Provide the [X, Y] coordinate of the cell's center where the given text is located.  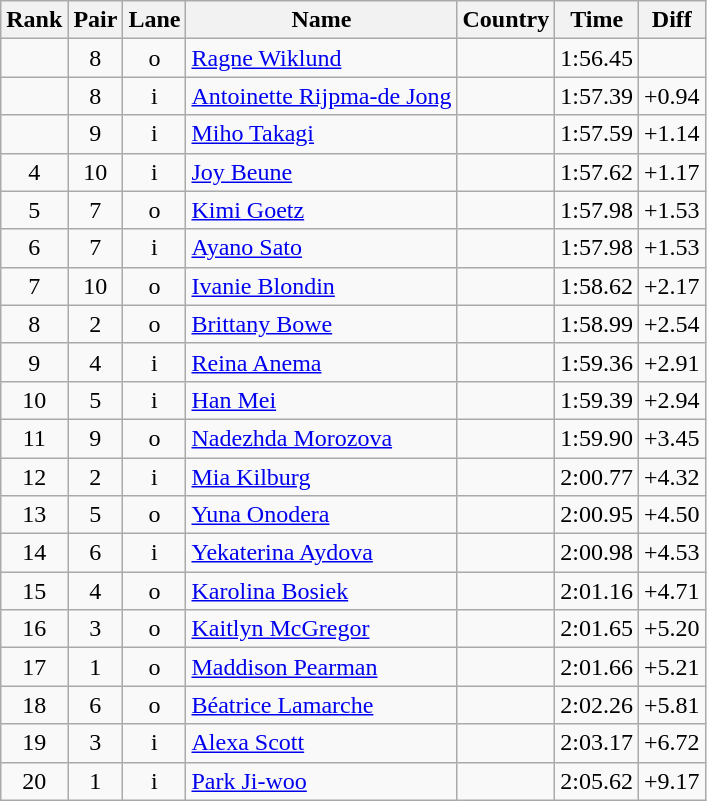
2:05.62 [597, 781]
11 [34, 438]
+1.17 [672, 172]
17 [34, 667]
+5.20 [672, 629]
+2.54 [672, 324]
Han Mei [322, 400]
Maddison Pearman [322, 667]
Park Ji-woo [322, 781]
+4.50 [672, 515]
16 [34, 629]
2:00.77 [597, 477]
2:00.98 [597, 553]
2:02.26 [597, 705]
+5.21 [672, 667]
Country [506, 20]
2:01.66 [597, 667]
+4.32 [672, 477]
2:01.16 [597, 591]
+3.45 [672, 438]
1:59.90 [597, 438]
+5.81 [672, 705]
1:59.36 [597, 362]
1:57.39 [597, 96]
Antoinette Rijpma-de Jong [322, 96]
Mia Kilburg [322, 477]
+1.14 [672, 134]
Time [597, 20]
13 [34, 515]
19 [34, 743]
+4.71 [672, 591]
Béatrice Lamarche [322, 705]
+6.72 [672, 743]
15 [34, 591]
+0.94 [672, 96]
12 [34, 477]
+4.53 [672, 553]
+2.94 [672, 400]
Kaitlyn McGregor [322, 629]
Yuna Onodera [322, 515]
Yekaterina Aydova [322, 553]
1:58.62 [597, 286]
Nadezhda Morozova [322, 438]
Kimi Goetz [322, 210]
18 [34, 705]
Ayano Sato [322, 248]
2:00.95 [597, 515]
Diff [672, 20]
+9.17 [672, 781]
Name [322, 20]
1:57.59 [597, 134]
2:03.17 [597, 743]
Pair [96, 20]
Reina Anema [322, 362]
Rank [34, 20]
+2.91 [672, 362]
Lane [154, 20]
Ragne Wiklund [322, 58]
Brittany Bowe [322, 324]
Joy Beune [322, 172]
Alexa Scott [322, 743]
2:01.65 [597, 629]
Ivanie Blondin [322, 286]
Miho Takagi [322, 134]
1:56.45 [597, 58]
20 [34, 781]
Karolina Bosiek [322, 591]
1:58.99 [597, 324]
1:57.62 [597, 172]
14 [34, 553]
+2.17 [672, 286]
1:59.39 [597, 400]
